For the text-containing cell, return its midpoint in [x, y] coordinate format. 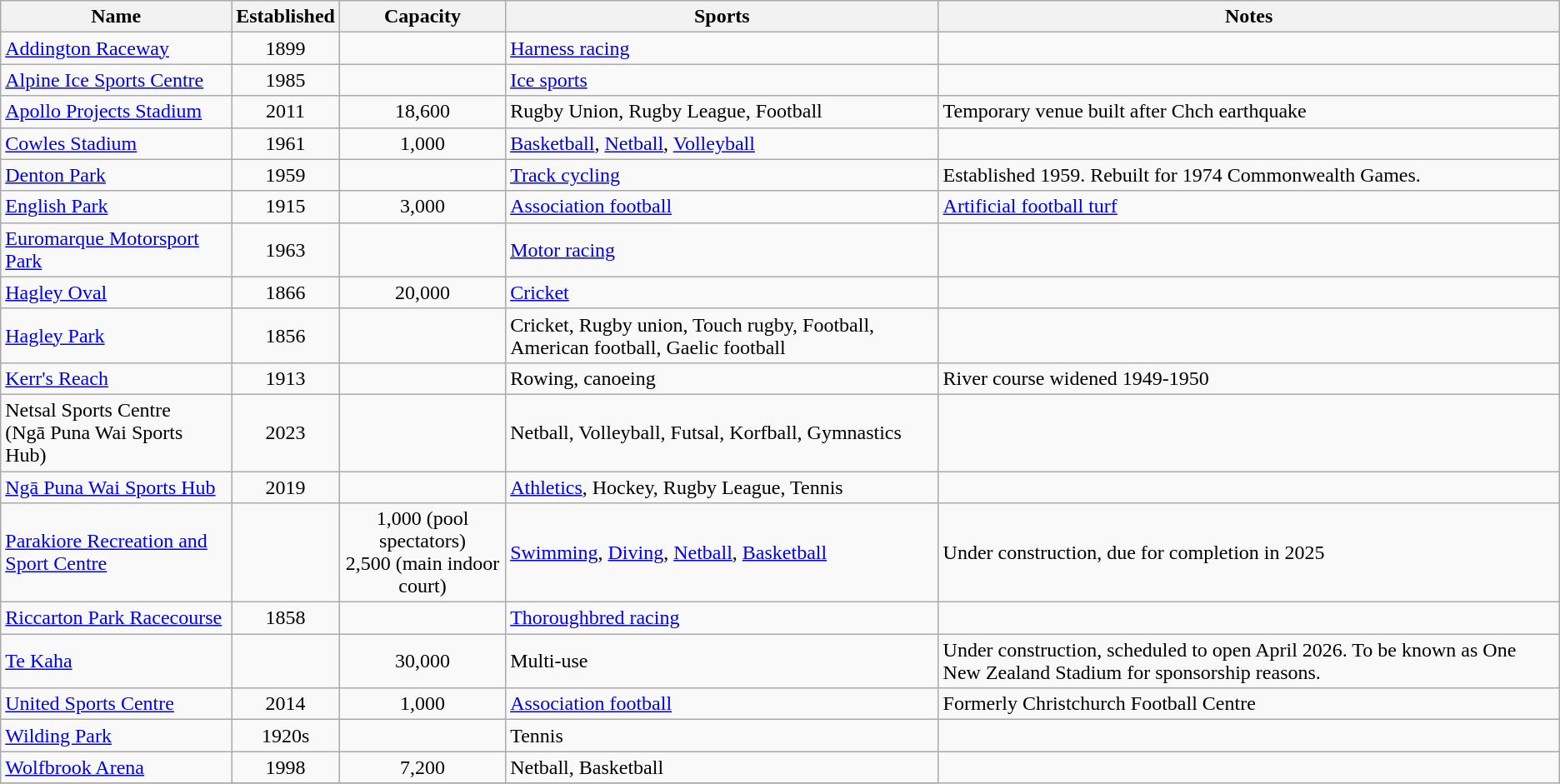
18,600 [422, 112]
Cricket, Rugby union, Touch rugby, Football, American football, Gaelic football [722, 335]
River course widened 1949-1950 [1248, 378]
7,200 [422, 767]
Temporary venue built after Chch earthquake [1248, 112]
1963 [286, 250]
20,000 [422, 292]
1961 [286, 143]
1998 [286, 767]
2011 [286, 112]
3,000 [422, 207]
Apollo Projects Stadium [117, 112]
1920s [286, 736]
Hagley Oval [117, 292]
Parakiore Recreation and Sport Centre [117, 553]
Harness racing [722, 48]
2019 [286, 487]
Sports [722, 17]
1959 [286, 175]
Swimming, Diving, Netball, Basketball [722, 553]
Ngā Puna Wai Sports Hub [117, 487]
Netball, Basketball [722, 767]
Formerly Christchurch Football Centre [1248, 704]
Kerr's Reach [117, 378]
Under construction, scheduled to open April 2026. To be known as One New Zealand Stadium for sponsorship reasons. [1248, 662]
Under construction, due for completion in 2025 [1248, 553]
Cricket [722, 292]
1858 [286, 618]
Ice sports [722, 80]
Netsal Sports Centre (Ngā Puna Wai Sports Hub) [117, 432]
Euromarque Motorsport Park [117, 250]
Basketball, Netball, Volleyball [722, 143]
Athletics, Hockey, Rugby League, Tennis [722, 487]
1899 [286, 48]
Established 1959. Rebuilt for 1974 Commonwealth Games. [1248, 175]
30,000 [422, 662]
Denton Park [117, 175]
2023 [286, 432]
1866 [286, 292]
Netball, Volleyball, Futsal, Korfball, Gymnastics [722, 432]
Rugby Union, Rugby League, Football [722, 112]
1856 [286, 335]
1913 [286, 378]
1,000 (pool spectators)2,500 (main indoor court) [422, 553]
English Park [117, 207]
United Sports Centre [117, 704]
Motor racing [722, 250]
Tennis [722, 736]
Name [117, 17]
Alpine Ice Sports Centre [117, 80]
Riccarton Park Racecourse [117, 618]
Wilding Park [117, 736]
Artificial football turf [1248, 207]
Cowles Stadium [117, 143]
Capacity [422, 17]
Notes [1248, 17]
Track cycling [722, 175]
Multi-use [722, 662]
Rowing, canoeing [722, 378]
Te Kaha [117, 662]
1985 [286, 80]
Thoroughbred racing [722, 618]
Established [286, 17]
Hagley Park [117, 335]
2014 [286, 704]
Wolfbrook Arena [117, 767]
1915 [286, 207]
Addington Raceway [117, 48]
